Output the [x, y] coordinate of the center of the cell containing the given text.  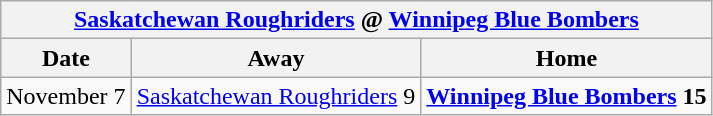
Winnipeg Blue Bombers 15 [566, 96]
Away [276, 58]
Saskatchewan Roughriders 9 [276, 96]
Saskatchewan Roughriders @ Winnipeg Blue Bombers [356, 20]
Home [566, 58]
November 7 [66, 96]
Date [66, 58]
